Detect which cell encompasses the target text, then output its (x, y) center coordinate. 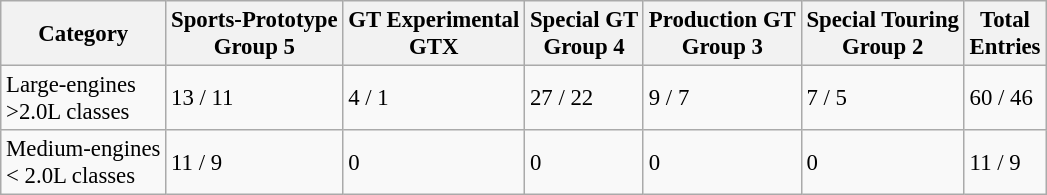
7 / 5 (882, 98)
Production GTGroup 3 (722, 34)
GT ExperimentalGTX (434, 34)
Sports-PrototypeGroup 5 (254, 34)
Category (84, 34)
4 / 1 (434, 98)
27 / 22 (584, 98)
Special GTGroup 4 (584, 34)
13 / 11 (254, 98)
Large-engines >2.0L classes (84, 98)
Special TouringGroup 2 (882, 34)
60 / 46 (1004, 98)
9 / 7 (722, 98)
TotalEntries (1004, 34)
Medium-engines < 2.0L classes (84, 162)
